Scan for the cell matching the given text and deliver its [X, Y] coordinate at center. 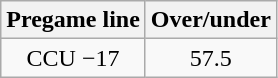
CCU −17 [74, 58]
Over/under [210, 20]
57.5 [210, 58]
Pregame line [74, 20]
